Provide the (x, y) coordinate of the cell's center where the given text is located.  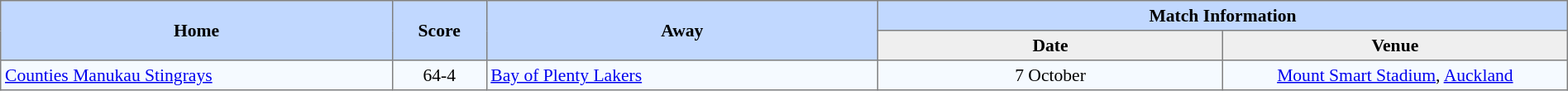
Home (197, 31)
Away (682, 31)
Counties Manukau Stingrays (197, 75)
Score (439, 31)
7 October (1050, 75)
Date (1050, 45)
Venue (1394, 45)
64-4 (439, 75)
Mount Smart Stadium, Auckland (1394, 75)
Bay of Plenty Lakers (682, 75)
Match Information (1223, 16)
